Provide the (X, Y) coordinate of the cell's center where the given text is located.  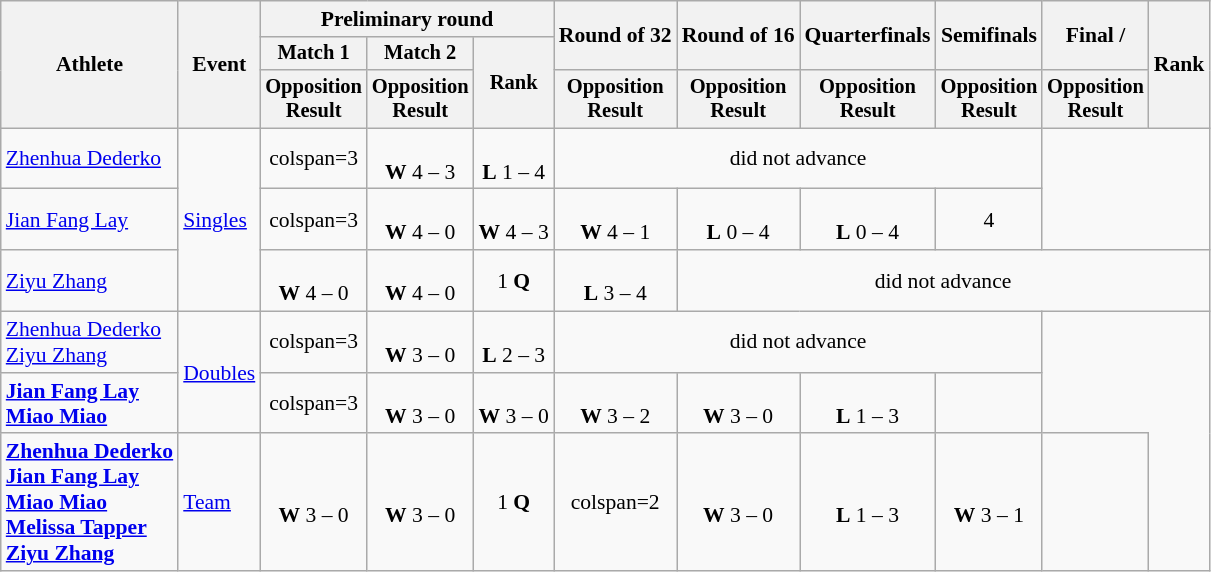
Semifinals (990, 36)
Round of 16 (738, 36)
colspan=2 (616, 503)
W 3 – 2 (616, 404)
Quarterfinals (868, 36)
Singles (219, 220)
Zhenhua Dederko (90, 158)
W 3 – 1 (990, 503)
Jian Fang Lay (90, 220)
4 (990, 220)
L 2 – 3 (513, 342)
Doubles (219, 373)
Round of 32 (616, 36)
L 3 – 4 (616, 280)
L 1 – 4 (513, 158)
Ziyu Zhang (90, 280)
Zhenhua DederkoZiyu Zhang (90, 342)
Jian Fang LayMiao Miao (90, 404)
W 4 – 1 (616, 220)
Event (219, 64)
Preliminary round (406, 19)
Final / (1096, 36)
Athlete (90, 64)
Match 1 (314, 54)
Team (219, 503)
Zhenhua DederkoJian Fang LayMiao MiaoMelissa TapperZiyu Zhang (90, 503)
Match 2 (420, 54)
